Locate the cell with the specified text and output its [x, y] center coordinate. 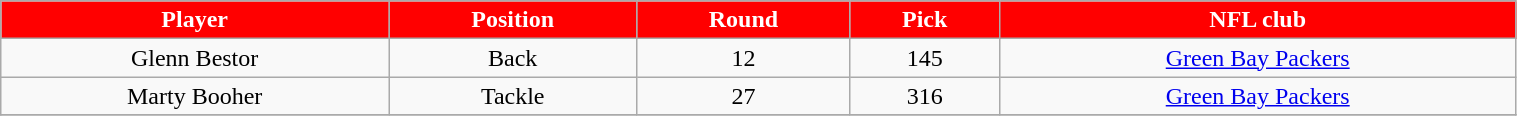
NFL club [1258, 20]
12 [744, 58]
145 [924, 58]
Pick [924, 20]
316 [924, 96]
Player [195, 20]
Back [513, 58]
Marty Booher [195, 96]
Round [744, 20]
Tackle [513, 96]
27 [744, 96]
Glenn Bestor [195, 58]
Position [513, 20]
